Extract the (x, y) coordinate from the center of the cell holding the provided text.  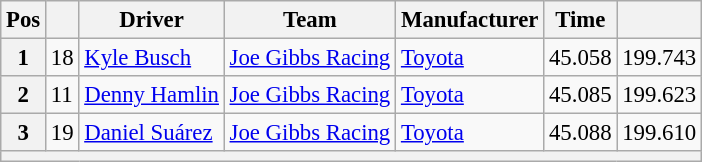
2 (24, 95)
Kyle Busch (152, 58)
199.743 (660, 58)
18 (62, 58)
Driver (152, 20)
Denny Hamlin (152, 95)
Pos (24, 20)
199.610 (660, 133)
Time (580, 20)
19 (62, 133)
11 (62, 95)
Team (310, 20)
3 (24, 133)
1 (24, 58)
45.088 (580, 133)
Daniel Suárez (152, 133)
45.058 (580, 58)
Manufacturer (470, 20)
199.623 (660, 95)
45.085 (580, 95)
